Detect which cell encompasses the target text, then output its [x, y] center coordinate. 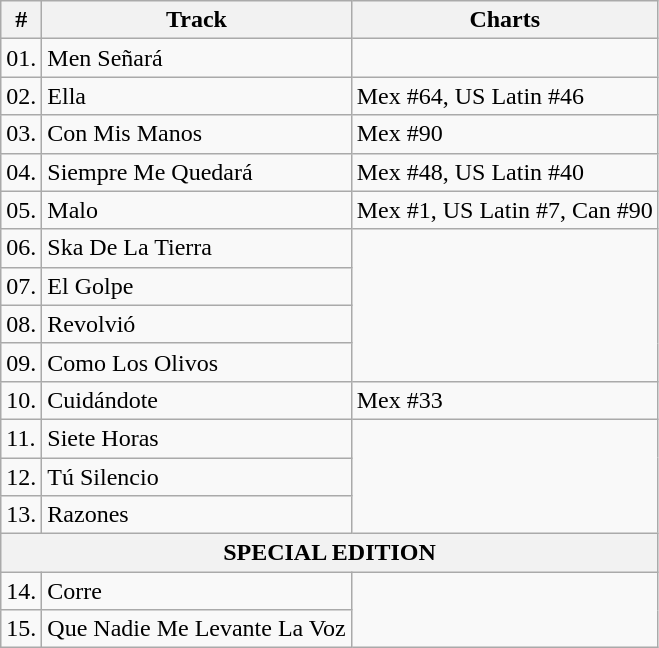
Siete Horas [196, 438]
Malo [196, 210]
El Golpe [196, 286]
Mex #33 [504, 400]
# [22, 20]
Como Los Olivos [196, 362]
Revolvió [196, 324]
07. [22, 286]
Mex #48, US Latin #40 [504, 172]
01. [22, 58]
05. [22, 210]
08. [22, 324]
Siempre Me Quedará [196, 172]
03. [22, 134]
14. [22, 591]
06. [22, 248]
Mex #64, US Latin #46 [504, 96]
SPECIAL EDITION [330, 553]
02. [22, 96]
Ella [196, 96]
12. [22, 477]
11. [22, 438]
Cuidándote [196, 400]
Charts [504, 20]
Con Mis Manos [196, 134]
09. [22, 362]
Mex #1, US Latin #7, Can #90 [504, 210]
10. [22, 400]
04. [22, 172]
15. [22, 629]
Que Nadie Me Levante La Voz [196, 629]
Corre [196, 591]
Track [196, 20]
Men Señará [196, 58]
Mex #90 [504, 134]
Tú Silencio [196, 477]
13. [22, 515]
Ska De La Tierra [196, 248]
Razones [196, 515]
